Provide the (X, Y) coordinate of the cell's center where the given text is located.  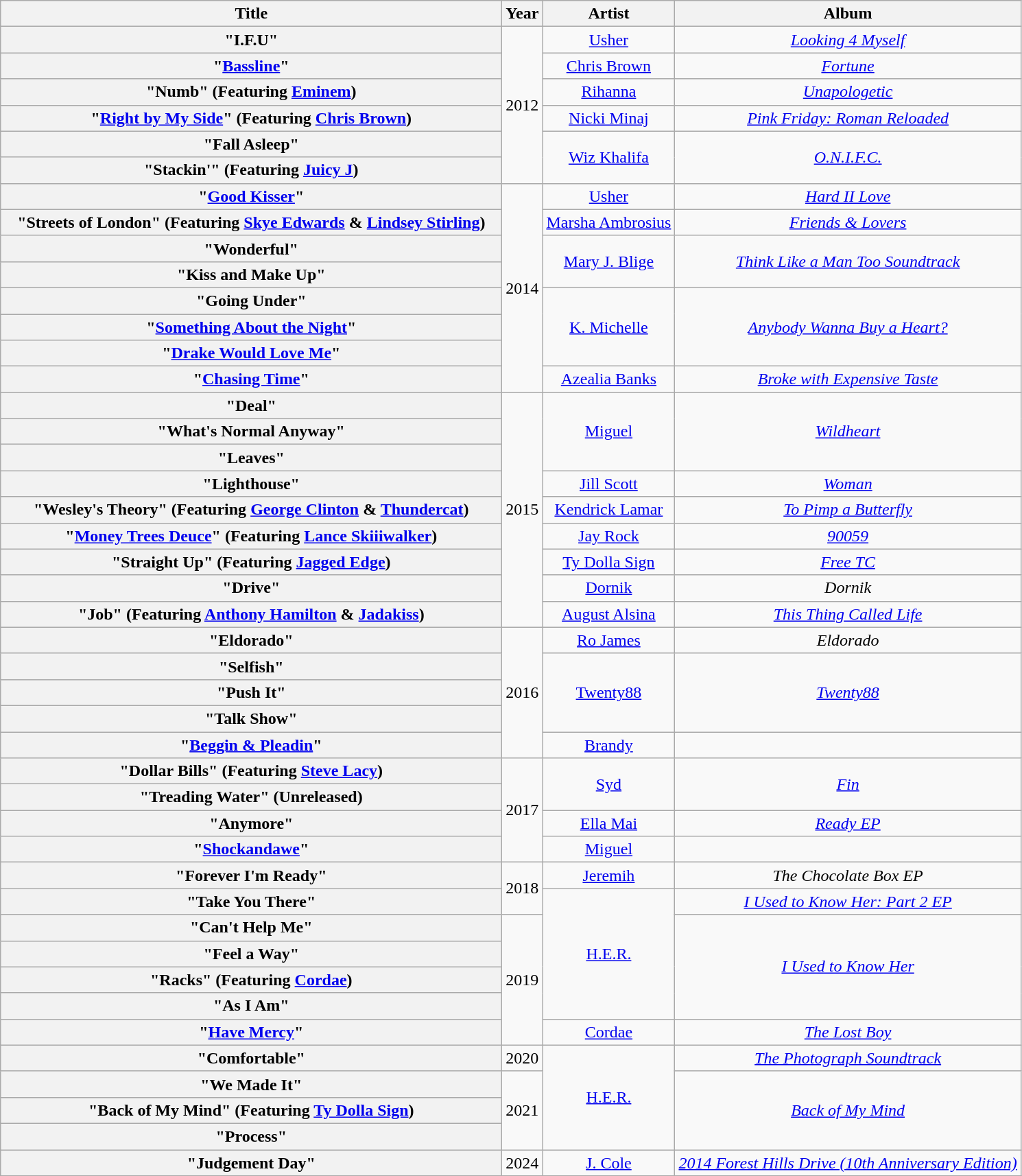
Unapologetic (848, 92)
Brandy (609, 744)
2017 (523, 810)
J. Cole (609, 1163)
"Can't Help Me" (251, 928)
August Alsina (609, 614)
"Numb" (Featuring Eminem) (251, 92)
The Photograph Soundtrack (848, 1058)
Chris Brown (609, 66)
"Something About the Night" (251, 327)
"Selfish" (251, 666)
2012 (523, 105)
"Stackin'" (Featuring Juicy J) (251, 170)
"Back of My Mind" (Featuring Ty Dolla Sign) (251, 1110)
Kendrick Lamar (609, 510)
"Right by My Side" (Featuring Chris Brown) (251, 118)
"Streets of London" (Featuring Skye Edwards & Lindsey Stirling) (251, 222)
"We Made It" (251, 1084)
"Have Mercy" (251, 1032)
K. Michelle (609, 327)
"Good Kisser" (251, 196)
Nicki Minaj (609, 118)
"Process" (251, 1136)
"Racks" (Featuring Cordae) (251, 980)
Azealia Banks (609, 379)
I Used to Know Her (848, 967)
"Talk Show" (251, 718)
Fortune (848, 66)
Wiz Khalifa (609, 157)
"Feel a Way" (251, 954)
Jay Rock (609, 536)
"Money Trees Deuce" (Featuring Lance Skiiiwalker) (251, 536)
"Wonderful" (251, 248)
"Leaves" (251, 458)
Album (848, 14)
2016 (523, 692)
"Chasing Time" (251, 379)
"Job" (Featuring Anthony Hamilton & Jadakiss) (251, 614)
"Forever I'm Ready" (251, 875)
"Drive" (251, 588)
"Judgement Day" (251, 1163)
"Push It" (251, 692)
Cordae (609, 1032)
Broke with Expensive Taste (848, 379)
90059 (848, 536)
"Eldorado" (251, 640)
Anybody Wanna Buy a Heart? (848, 327)
2024 (523, 1163)
Ro James (609, 640)
Rihanna (609, 92)
To Pimp a Butterfly (848, 510)
Ready EP (848, 823)
This Thing Called Life (848, 614)
Artist (609, 14)
Back of My Mind (848, 1110)
"Take You There" (251, 902)
"Straight Up" (Featuring Jagged Edge) (251, 562)
"Beggin & Pleadin" (251, 744)
2018 (523, 889)
O.N.I.F.C. (848, 157)
"Going Under" (251, 301)
Title (251, 14)
Woman (848, 484)
2014 (523, 287)
"As I Am" (251, 1006)
Year (523, 14)
Ella Mai (609, 823)
Jill Scott (609, 484)
"Drake Would Love Me" (251, 353)
Wildheart (848, 432)
The Lost Boy (848, 1032)
"I.F.U" (251, 40)
"Bassline" (251, 66)
Jeremih (609, 875)
2014 Forest Hills Drive (10th Anniversary Edition) (848, 1163)
Mary J. Blige (609, 261)
Ty Dolla Sign (609, 562)
Pink Friday: Roman Reloaded (848, 118)
Think Like a Man Too Soundtrack (848, 261)
Syd (609, 784)
"Dollar Bills" (Featuring Steve Lacy) (251, 771)
"Comfortable" (251, 1058)
"What's Normal Anyway" (251, 432)
"Anymore" (251, 823)
"Shockandawe" (251, 849)
The Chocolate Box EP (848, 875)
"Lighthouse" (251, 484)
Marsha Ambrosius (609, 222)
"Treading Water" (Unreleased) (251, 797)
Eldorado (848, 640)
Friends & Lovers (848, 222)
2020 (523, 1058)
Free TC (848, 562)
Looking 4 Myself (848, 40)
"Deal" (251, 405)
2021 (523, 1110)
2015 (523, 510)
Hard II Love (848, 196)
Fin (848, 784)
"Kiss and Make Up" (251, 274)
2019 (523, 980)
"Fall Asleep" (251, 144)
"Wesley's Theory" (Featuring George Clinton & Thundercat) (251, 510)
I Used to Know Her: Part 2 EP (848, 902)
